Locate the cell with the specified text and output its (X, Y) center coordinate. 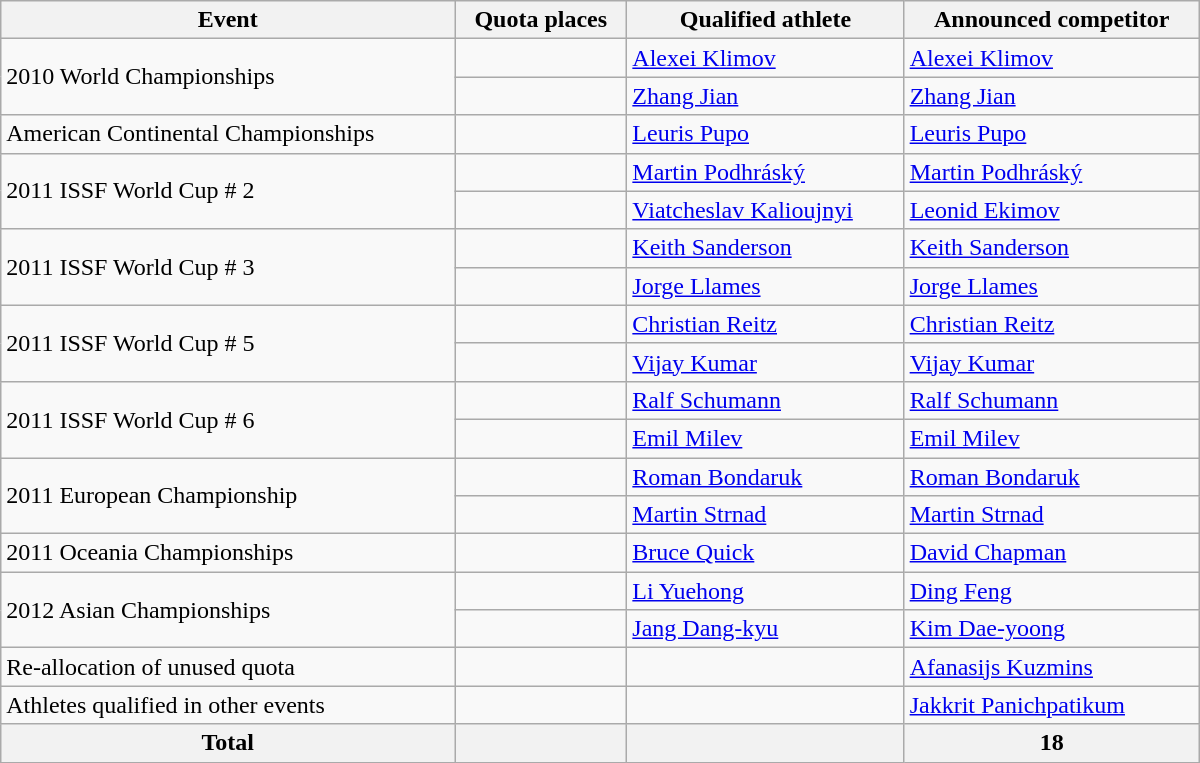
David Chapman (1052, 553)
Jang Dang-kyu (766, 629)
2010 World Championships (228, 77)
Qualified athlete (766, 20)
Afanasijs Kuzmins (1052, 667)
2011 ISSF World Cup # 3 (228, 267)
Ding Feng (1052, 591)
2011 Oceania Championships (228, 553)
Leonid Ekimov (1052, 210)
2011 ISSF World Cup # 5 (228, 343)
Event (228, 20)
Bruce Quick (766, 553)
Jakkrit Panichpatikum (1052, 705)
Kim Dae-yoong (1052, 629)
18 (1052, 743)
2011 ISSF World Cup # 2 (228, 191)
2011 ISSF World Cup # 6 (228, 419)
2011 European Championship (228, 496)
Announced competitor (1052, 20)
Re-allocation of unused quota (228, 667)
Quota places (541, 20)
Viatcheslav Kalioujnyi (766, 210)
2012 Asian Championships (228, 610)
Li Yuehong (766, 591)
American Continental Championships (228, 134)
Total (228, 743)
Athletes qualified in other events (228, 705)
